Pinpoint the cell where the given text exists, returning its (x, y) midpoint coordinate. 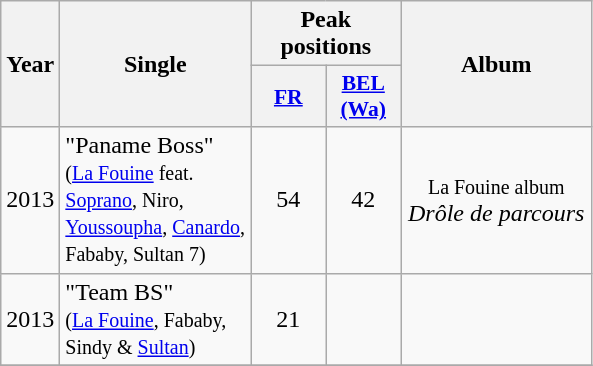
La Fouine album Drôle de parcours (496, 200)
"Paname Boss" (La Fouine feat. Soprano, Niro, Youssoupha, Canardo, Fababy, Sultan 7) (156, 200)
54 (288, 200)
BEL (Wa) (364, 96)
FR (288, 96)
"Team BS" (La Fouine, Fababy, Sindy & Sultan) (156, 319)
Single (156, 64)
Peak positions (326, 34)
Year (30, 64)
21 (288, 319)
Album (496, 64)
42 (364, 200)
